Output the (x, y) coordinate of the center of the cell containing the given text.  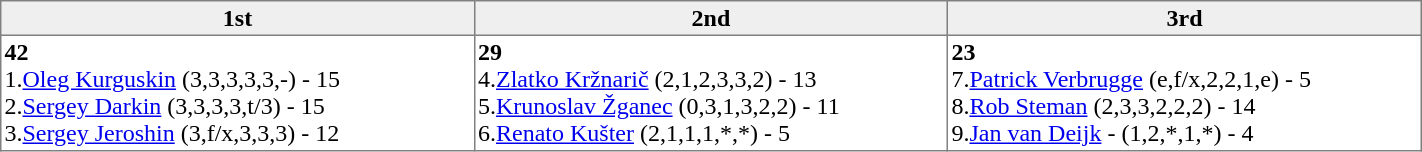
421.Oleg Kurguskin (3,3,3,3,3,-) - 152.Sergey Darkin (3,3,3,3,t/3) - 153.Sergey Jeroshin (3,f/x,3,3,3) - 12 (238, 93)
294.Zlatko Kržnarič (2,1,2,3,3,2) - 135.Krunoslav Žganec (0,3,1,3,2,2) - 116.Renato Kušter (2,1,1,1,*,*) - 5 (710, 93)
3rd (1185, 18)
2nd (710, 18)
1st (238, 18)
237.Patrick Verbrugge (e,f/x,2,2,1,e) - 5 8.Rob Steman (2,3,3,2,2,2) - 14 9.Jan van Deijk - (1,2,*,1,*) - 4 (1185, 93)
